Find where the given text appears and provide that cell's center as [X, Y] coordinate. 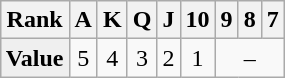
4 [112, 58]
1 [198, 58]
2 [168, 58]
– [250, 58]
5 [83, 58]
J [168, 20]
Rank [34, 20]
9 [226, 20]
K [112, 20]
10 [198, 20]
7 [272, 20]
3 [142, 58]
8 [250, 20]
Q [142, 20]
Value [34, 58]
A [83, 20]
